Search for the cell housing the specified text and yield its [X, Y] center coordinate. 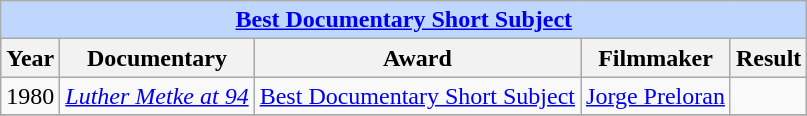
Documentary [157, 58]
Luther Metke at 94 [157, 96]
1980 [30, 96]
Filmmaker [656, 58]
Jorge Preloran [656, 96]
Result [768, 58]
Award [417, 58]
Year [30, 58]
